Capture the cell that displays the provided text and extract its [X, Y] central coordinate. 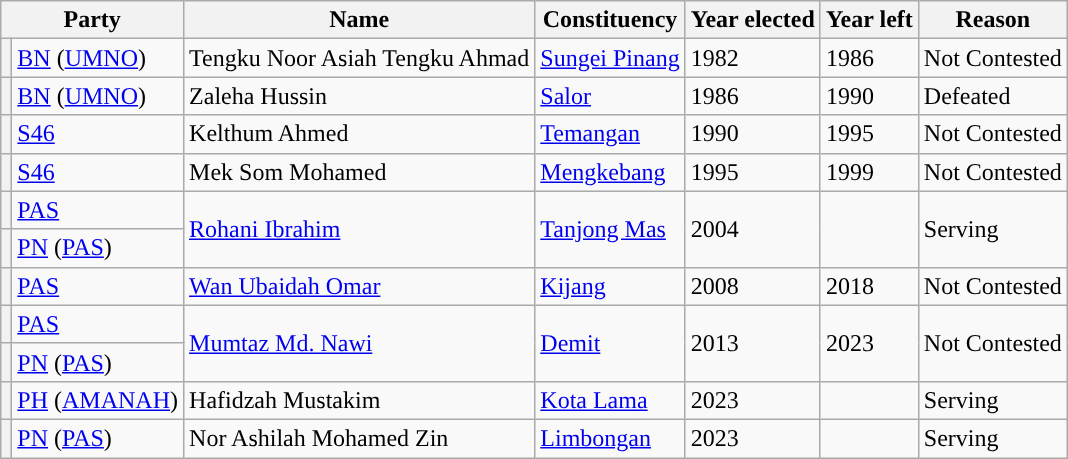
Tengku Noor Asiah Tengku Ahmad [360, 58]
1999 [869, 172]
Zaleha Hussin [360, 96]
Party [92, 20]
Mengkebang [610, 172]
Defeated [992, 96]
Sungei Pinang [610, 58]
Temangan [610, 134]
Kijang [610, 286]
Kota Lama [610, 400]
Nor Ashilah Mohamed Zin [360, 438]
Salor [610, 96]
Constituency [610, 20]
2018 [869, 286]
PH (AMANAH) [98, 400]
Year elected [752, 20]
Reason [992, 20]
Name [360, 20]
Demit [610, 343]
1982 [752, 58]
2004 [752, 229]
Limbongan [610, 438]
Mek Som Mohamed [360, 172]
2008 [752, 286]
Mumtaz Md. Nawi [360, 343]
2013 [752, 343]
Tanjong Mas [610, 229]
Hafidzah Mustakim [360, 400]
Kelthum Ahmed [360, 134]
Rohani Ibrahim [360, 229]
Wan Ubaidah Omar [360, 286]
Year left [869, 20]
